Provide the [x, y] coordinate of the cell's center where the given text is located.  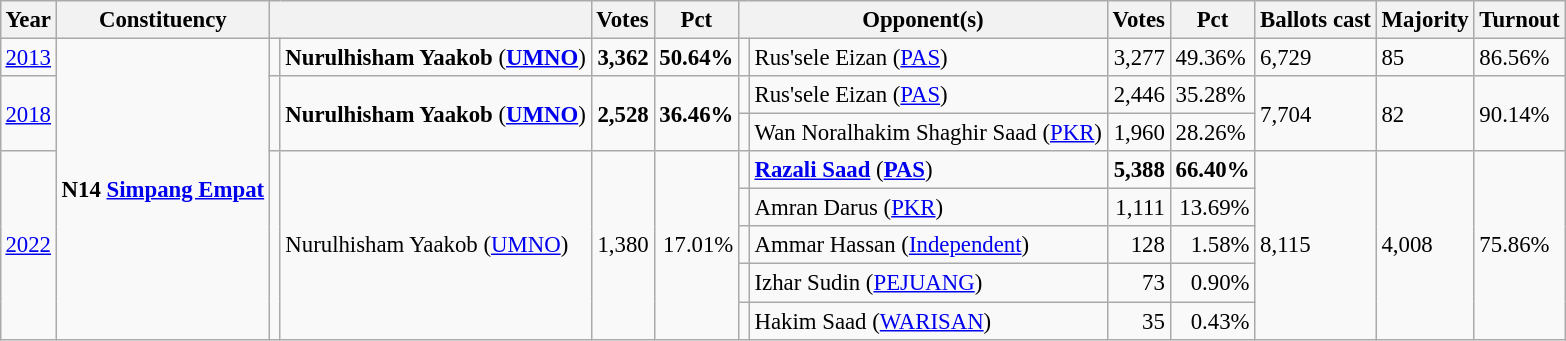
Ballots cast [1316, 20]
3,277 [1138, 57]
49.36% [1212, 57]
Turnout [1520, 20]
35 [1138, 321]
Ammar Hassan (Independent) [928, 245]
73 [1138, 283]
2,446 [1138, 95]
6,729 [1316, 57]
5,388 [1138, 170]
66.40% [1212, 170]
N14 Simpang Empat [162, 188]
4,008 [1425, 245]
1,960 [1138, 133]
8,115 [1316, 245]
2022 [28, 245]
1,380 [622, 245]
7,704 [1316, 114]
2013 [28, 57]
Wan Noralhakim Shaghir Saad (PKR) [928, 133]
1,111 [1138, 208]
3,362 [622, 57]
0.90% [1212, 283]
35.28% [1212, 95]
90.14% [1520, 114]
50.64% [696, 57]
75.86% [1520, 245]
1.58% [1212, 245]
Izhar Sudin (PEJUANG) [928, 283]
82 [1425, 114]
2,528 [622, 114]
28.26% [1212, 133]
0.43% [1212, 321]
Hakim Saad (WARISAN) [928, 321]
2018 [28, 114]
Majority [1425, 20]
Opponent(s) [924, 20]
85 [1425, 57]
17.01% [696, 245]
Year [28, 20]
Constituency [162, 20]
Amran Darus (PKR) [928, 208]
86.56% [1520, 57]
Razali Saad (PAS) [928, 170]
128 [1138, 245]
36.46% [696, 114]
13.69% [1212, 208]
